Pinpoint the cell where the given text exists, returning its [x, y] midpoint coordinate. 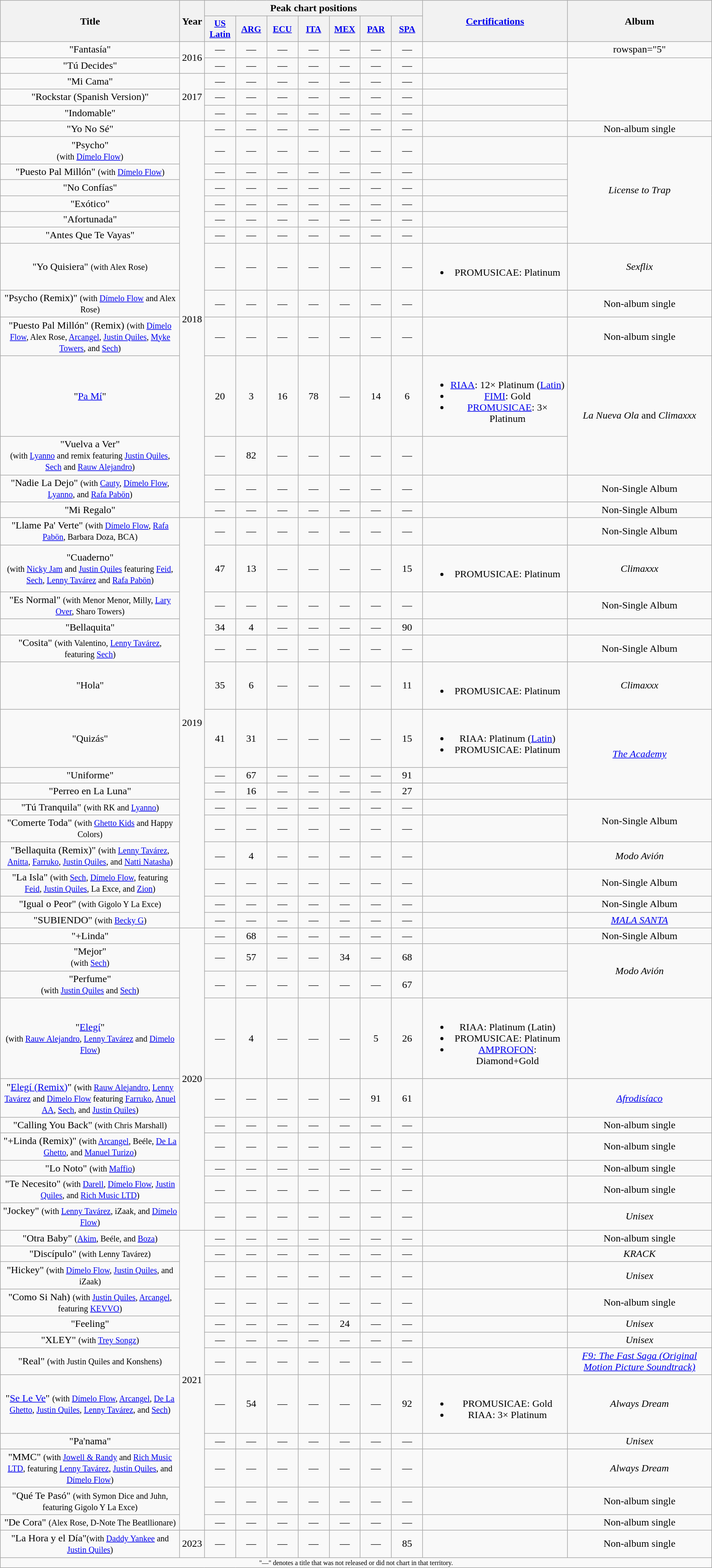
"Cuaderno"(with Nicky Jam and Justin Quiles featuring Feid, Sech, Lenny Tavárez and Rafa Pabön) [90, 568]
PROMUSICAE: GoldRIAA: 3× Platinum [495, 1404]
"Fantasía" [90, 50]
20 [220, 396]
"No Confías" [90, 187]
78 [314, 396]
14 [376, 396]
"Hola" [90, 686]
92 [407, 1404]
"Pa'nama" [90, 1441]
2016 [192, 57]
RIAA: Platinum (Latin)PROMUSICAE: PlatinumAMPROFON: Diamond+Gold [495, 1038]
"Perfume"(with Justin Quiles and Sech) [90, 985]
"La Isla" (with Sech, Dímelo Flow, featuring Feid, Justin Quiles, La Exce, and Zion) [90, 883]
47 [220, 568]
31 [251, 738]
"Puesto Pal Millón" (with Dímelo Flow) [90, 172]
Year [192, 21]
"Rockstar (Spanish Version)" [90, 97]
54 [251, 1404]
Afrodisíaco [640, 1098]
41 [220, 738]
RIAA: 12× Platinum (Latin)FIMI: GoldPROMUSICAE: 3× Platinum [495, 396]
5 [376, 1038]
SPA [407, 29]
"Indomable" [90, 113]
Certifications [495, 21]
rowspan="5" [640, 50]
"Pa Mí" [90, 396]
90 [407, 627]
2018 [192, 319]
"XLEY" (with Trey Songz) [90, 1340]
24 [345, 1324]
2019 [192, 723]
13 [251, 568]
"Mejor"(with Sech) [90, 957]
"Lo Noto" (with Maffio) [90, 1168]
"Otra Baby" (Akim, Beéle, and Boza) [90, 1238]
35 [220, 686]
"La Hora y el Día"(with Daddy Yankee and Justin Quiles) [90, 1543]
KRACK [640, 1254]
"Real" (with Justin Quiles and Konshens) [90, 1361]
"Psycho (Remix)" (with Dímelo Flow and Alex Rose) [90, 304]
"MMC" (with Jowell & Randy and Rich Music LTD, featuring Lenny Tavárez, Justin Quiles, and Dímelo Flow) [90, 1468]
"Vuelva a Ver"(with Lyanno and remix featuring Justin Quiles, Sech and Rauw Alejandro) [90, 456]
"Te Necesito" (with Darell, Dímelo Flow, Justin Quiles, and Rich Music LTD) [90, 1189]
Sexflix [640, 267]
"Puesto Pal Millón" (Remix) (with Dímelo Flow, Alex Rose, Arcangel, Justin Quiles, Myke Towers, and Sech) [90, 337]
3 [251, 396]
"—" denotes a title that was not released or did not chart in that territory. [356, 1563]
"Tú Tranquila" (with RK and Lyanno) [90, 807]
"Hickey" (with Dímelo Flow, Justin Quiles, and iZaak) [90, 1275]
MALA SANTA [640, 920]
License to Trap [640, 190]
2021 [192, 1380]
PAR [376, 29]
"Yo Quisiera" (with Alex Rose) [90, 267]
57 [251, 957]
85 [407, 1543]
ARG [251, 29]
RIAA: Platinum (Latin)PROMUSICAE: Platinum [495, 738]
"Uniforme" [90, 775]
La Nueva Ola and Climaxxx [640, 415]
"Llame Pa' Verte" (with Dímelo Flow, Rafa Pabön, Barbara Doza, BCA) [90, 531]
27 [407, 791]
F9: The Fast Saga (Original Motion Picture Soundtrack) [640, 1361]
"Mi Regalo" [90, 510]
"Elegí (Remix)" (with Rauw Alejandro, Lenny Tavárez and Dimelo Flow featuring Farruko, Anuel AA, Sech, and Justin Quiles) [90, 1098]
"Discípulo" (with Lenny Tavárez) [90, 1254]
"Exótico" [90, 204]
"Comerte Toda" (with Ghetto Kids and Happy Colors) [90, 829]
Peak chart positions [314, 8]
"Afortunada" [90, 219]
"Es Normal" (with Menor Menor, Milly, Lary Over, Sharo Towers) [90, 606]
"Perreo en La Luna" [90, 791]
ITA [314, 29]
"Calling You Back" (with Chris Marshall) [90, 1125]
"Mi Cama" [90, 81]
82 [251, 456]
"Quizás" [90, 738]
"Nadie La Dejo" (with Cauty, Dímelo Flow, Lyanno, and Rafa Pabön) [90, 488]
"+Linda" [90, 936]
"Antes Que Te Vayas" [90, 235]
"Tú Decides" [90, 65]
2023 [192, 1543]
"Yo No Sé" [90, 129]
"Como Si Nah) (with Justin Quiles, Arcangel, featuring KEVVO) [90, 1303]
11 [407, 686]
"Feeling" [90, 1324]
"Se Le Ve" (with Dímelo Flow, Arcangel, De La Ghetto, Justin Quiles, Lenny Tavárez, and Sech) [90, 1404]
2020 [192, 1079]
"Bellaquita" [90, 627]
USLatin [220, 29]
"Igual o Peor" (with Gigolo Y La Exce) [90, 904]
ECU [282, 29]
Title [90, 21]
"De Cora" (Alex Rose, D-Note The Beatllionare) [90, 1522]
"Jockey" (with Lenny Tavárez, iZaak, and Dímelo Flow) [90, 1217]
The Academy [640, 754]
26 [407, 1038]
61 [407, 1098]
"SUBIENDO" (with Becky G) [90, 920]
2017 [192, 97]
"+Linda (Remix)" (with Arcangel, Beéle, De La Ghetto, and Manuel Turizo) [90, 1146]
MEX [345, 29]
"Cosita" (with Valentino, Lenny Tavárez, featuring Sech) [90, 648]
"Qué Te Pasó" (with Symon Dice and Juhn, featuring Gigolo Y La Exce) [90, 1501]
"Psycho"(with Dímelo Flow) [90, 150]
"Bellaquita (Remix)" (with Lenny Tavárez, Anitta, Farruko, Justin Quiles, and Natti Natasha) [90, 855]
"Elegí"(with Rauw Alejandro, Lenny Tavárez and Dimelo Flow) [90, 1038]
Album [640, 21]
